Scan for the cell matching the given text and deliver its [X, Y] coordinate at center. 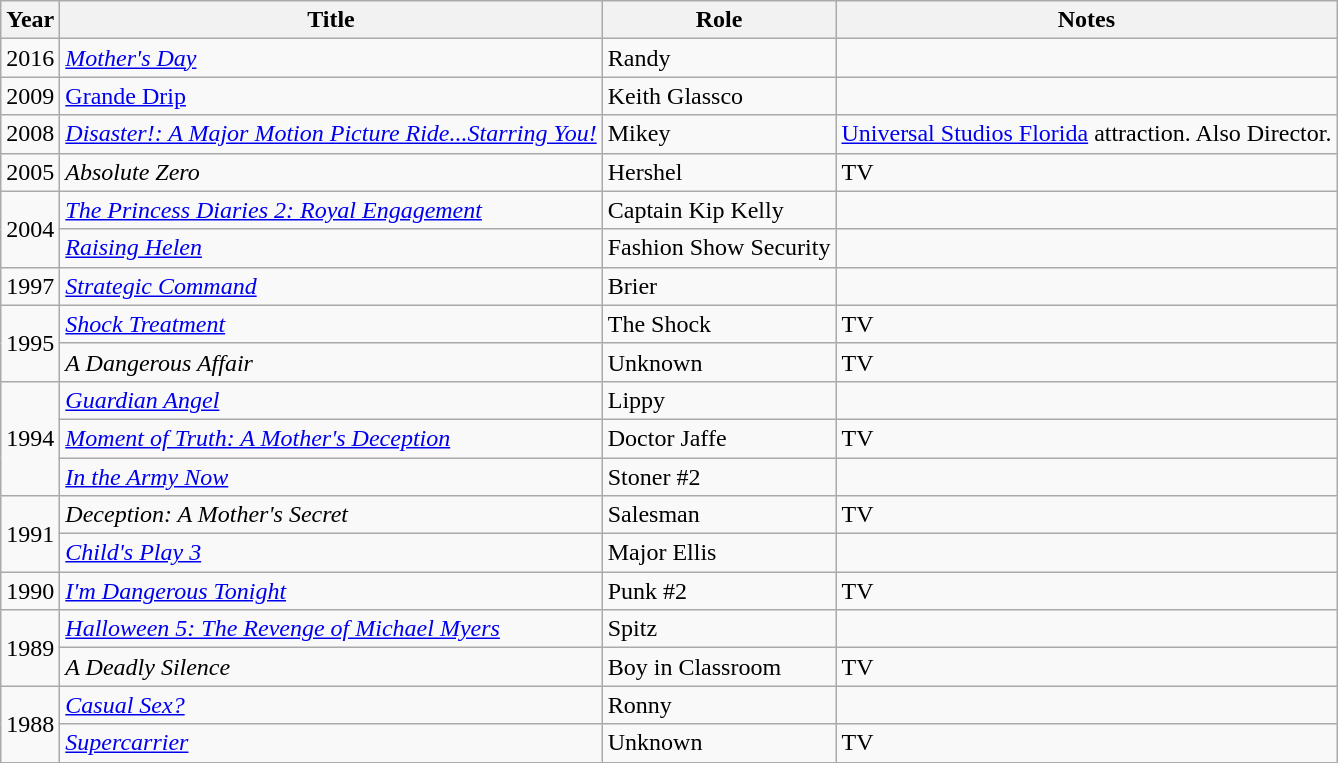
Raising Helen [331, 248]
Guardian Angel [331, 400]
Child's Play 3 [331, 553]
In the Army Now [331, 477]
Randy [719, 58]
Moment of Truth: A Mother's Deception [331, 438]
1997 [30, 286]
Title [331, 20]
Spitz [719, 629]
1989 [30, 648]
Universal Studios Florida attraction. Also Director. [1086, 134]
Shock Treatment [331, 324]
The Princess Diaries 2: Royal Engagement [331, 210]
Role [719, 20]
Mother's Day [331, 58]
Fashion Show Security [719, 248]
Notes [1086, 20]
Casual Sex? [331, 705]
Lippy [719, 400]
Disaster!: A Major Motion Picture Ride...Starring You! [331, 134]
Punk #2 [719, 591]
Major Ellis [719, 553]
Absolute Zero [331, 172]
2005 [30, 172]
1990 [30, 591]
2008 [30, 134]
Mikey [719, 134]
Year [30, 20]
2009 [30, 96]
Deception: A Mother's Secret [331, 515]
1995 [30, 343]
1991 [30, 534]
Captain Kip Kelly [719, 210]
Boy in Classroom [719, 667]
2016 [30, 58]
I'm Dangerous Tonight [331, 591]
1988 [30, 724]
The Shock [719, 324]
2004 [30, 229]
Salesman [719, 515]
Keith Glassco [719, 96]
Halloween 5: The Revenge of Michael Myers [331, 629]
Stoner #2 [719, 477]
Doctor Jaffe [719, 438]
A Dangerous Affair [331, 362]
Hershel [719, 172]
A Deadly Silence [331, 667]
Ronny [719, 705]
Brier [719, 286]
Grande Drip [331, 96]
1994 [30, 438]
Supercarrier [331, 743]
Strategic Command [331, 286]
